Capture the cell that displays the provided text and extract its [x, y] central coordinate. 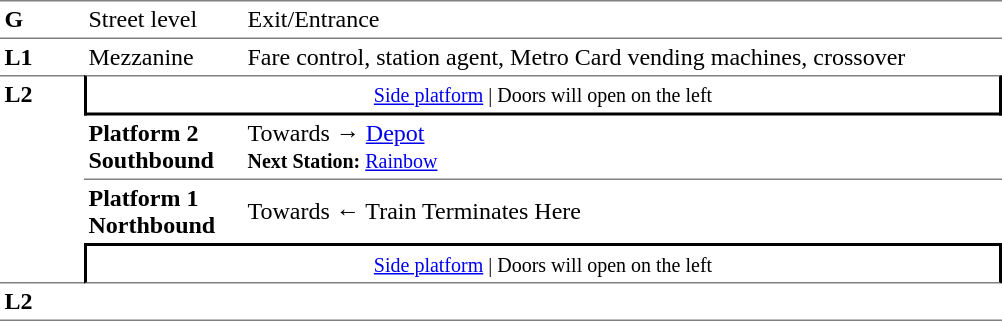
L2 [42, 179]
L1 [42, 57]
Towards → DepotNext Station: Rainbow [622, 148]
Platform 2Southbound [164, 148]
Mezzanine [164, 57]
Towards ← Train Terminates Here [622, 212]
Street level [164, 20]
Fare control, station agent, Metro Card vending machines, crossover [622, 57]
Platform 1Northbound [164, 212]
Exit/Entrance [622, 20]
G [42, 20]
